For the text-containing cell, return its midpoint in [x, y] coordinate format. 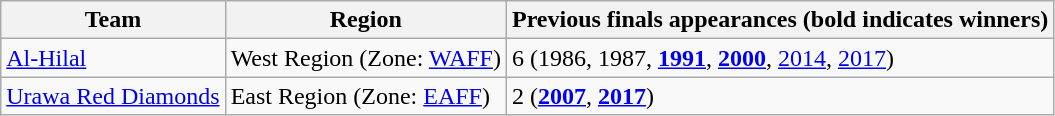
Urawa Red Diamonds [113, 96]
East Region (Zone: EAFF) [366, 96]
West Region (Zone: WAFF) [366, 58]
Team [113, 20]
Al-Hilal [113, 58]
2 (2007, 2017) [780, 96]
Region [366, 20]
6 (1986, 1987, 1991, 2000, 2014, 2017) [780, 58]
Previous finals appearances (bold indicates winners) [780, 20]
